Identify which cell holds the provided text, then report its [X, Y] central coordinate. 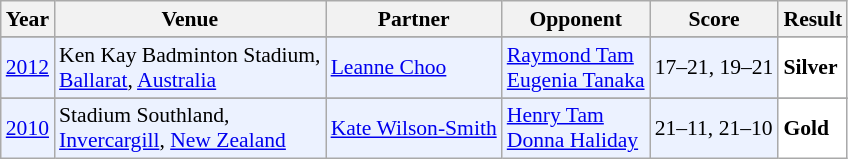
Henry Tam Donna Haliday [576, 128]
Partner [414, 19]
Silver [812, 68]
Kate Wilson-Smith [414, 128]
Venue [190, 19]
Year [28, 19]
Ken Kay Badminton Stadium,Ballarat, Australia [190, 68]
Gold [812, 128]
Score [714, 19]
Opponent [576, 19]
Raymond Tam Eugenia Tanaka [576, 68]
Stadium Southland,Invercargill, New Zealand [190, 128]
Leanne Choo [414, 68]
17–21, 19–21 [714, 68]
21–11, 21–10 [714, 128]
Result [812, 19]
2012 [28, 68]
2010 [28, 128]
